Output the [X, Y] coordinate of the center of the cell containing the given text.  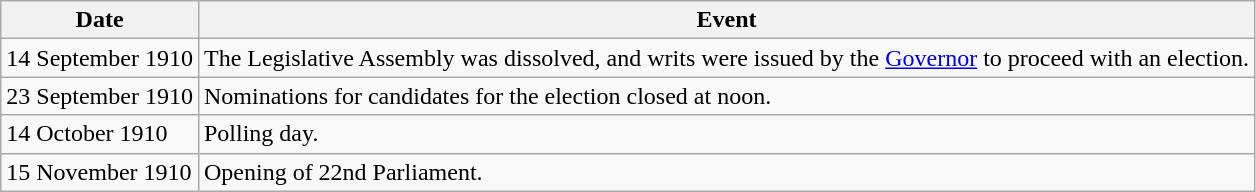
Date [100, 20]
Nominations for candidates for the election closed at noon. [726, 96]
14 October 1910 [100, 134]
Event [726, 20]
The Legislative Assembly was dissolved, and writs were issued by the Governor to proceed with an election. [726, 58]
14 September 1910 [100, 58]
Polling day. [726, 134]
15 November 1910 [100, 172]
23 September 1910 [100, 96]
Opening of 22nd Parliament. [726, 172]
